Search for the cell housing the specified text and yield its (x, y) center coordinate. 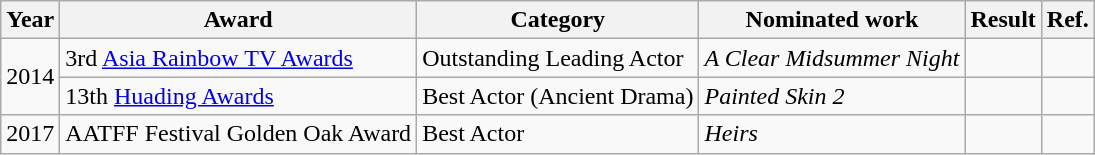
Nominated work (832, 20)
13th Huading Awards (238, 96)
Ref. (1068, 20)
2014 (30, 77)
3rd Asia Rainbow TV Awards (238, 58)
Award (238, 20)
2017 (30, 134)
Best Actor (Ancient Drama) (558, 96)
Heirs (832, 134)
Best Actor (558, 134)
Year (30, 20)
Outstanding Leading Actor (558, 58)
A Clear Midsummer Night (832, 58)
Painted Skin 2 (832, 96)
AATFF Festival Golden Oak Award (238, 134)
Result (1003, 20)
Category (558, 20)
